Detect which cell encompasses the target text, then output its (x, y) center coordinate. 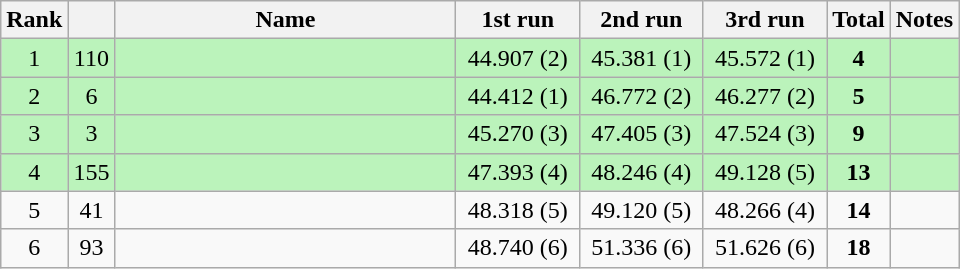
Name (286, 20)
44.412 (1) (518, 96)
51.336 (6) (642, 248)
44.907 (2) (518, 58)
48.740 (6) (518, 248)
45.270 (3) (518, 134)
48.266 (4) (765, 210)
110 (92, 58)
47.393 (4) (518, 172)
49.120 (5) (642, 210)
Notes (924, 20)
47.405 (3) (642, 134)
93 (92, 248)
46.277 (2) (765, 96)
2 (34, 96)
48.318 (5) (518, 210)
41 (92, 210)
9 (859, 134)
2nd run (642, 20)
18 (859, 248)
155 (92, 172)
Rank (34, 20)
49.128 (5) (765, 172)
3rd run (765, 20)
45.572 (1) (765, 58)
47.524 (3) (765, 134)
Total (859, 20)
46.772 (2) (642, 96)
45.381 (1) (642, 58)
14 (859, 210)
51.626 (6) (765, 248)
13 (859, 172)
1st run (518, 20)
1 (34, 58)
48.246 (4) (642, 172)
